Identify which cell holds the provided text, then report its [x, y] central coordinate. 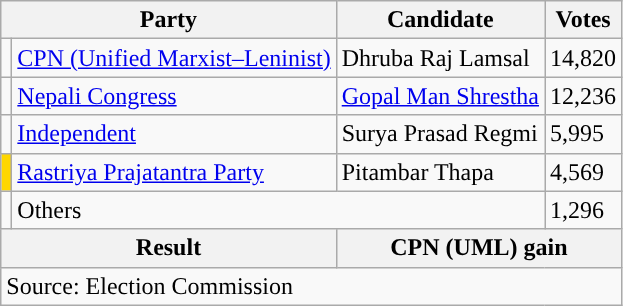
Rastriya Prajatantra Party [174, 172]
Others [278, 210]
Pitambar Thapa [440, 172]
CPN (UML) gain [478, 248]
Result [168, 248]
12,236 [584, 96]
Gopal Man Shrestha [440, 96]
14,820 [584, 58]
CPN (Unified Marxist–Leninist) [174, 58]
Party [168, 20]
Candidate [440, 20]
4,569 [584, 172]
Votes [584, 20]
1,296 [584, 210]
Independent [174, 134]
Nepali Congress [174, 96]
Dhruba Raj Lamsal [440, 58]
5,995 [584, 134]
Source: Election Commission [312, 286]
Surya Prasad Regmi [440, 134]
